Pinpoint the cell where the given text exists, returning its (x, y) midpoint coordinate. 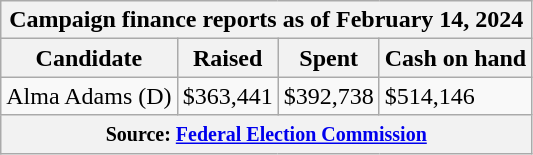
Campaign finance reports as of February 14, 2024 (266, 20)
Spent (328, 58)
Alma Adams (D) (89, 96)
Candidate (89, 58)
$514,146 (455, 96)
$363,441 (228, 96)
Source: Federal Election Commission (266, 134)
Cash on hand (455, 58)
$392,738 (328, 96)
Raised (228, 58)
